From the cell containing the given text, extract its center point as [x, y] coordinate. 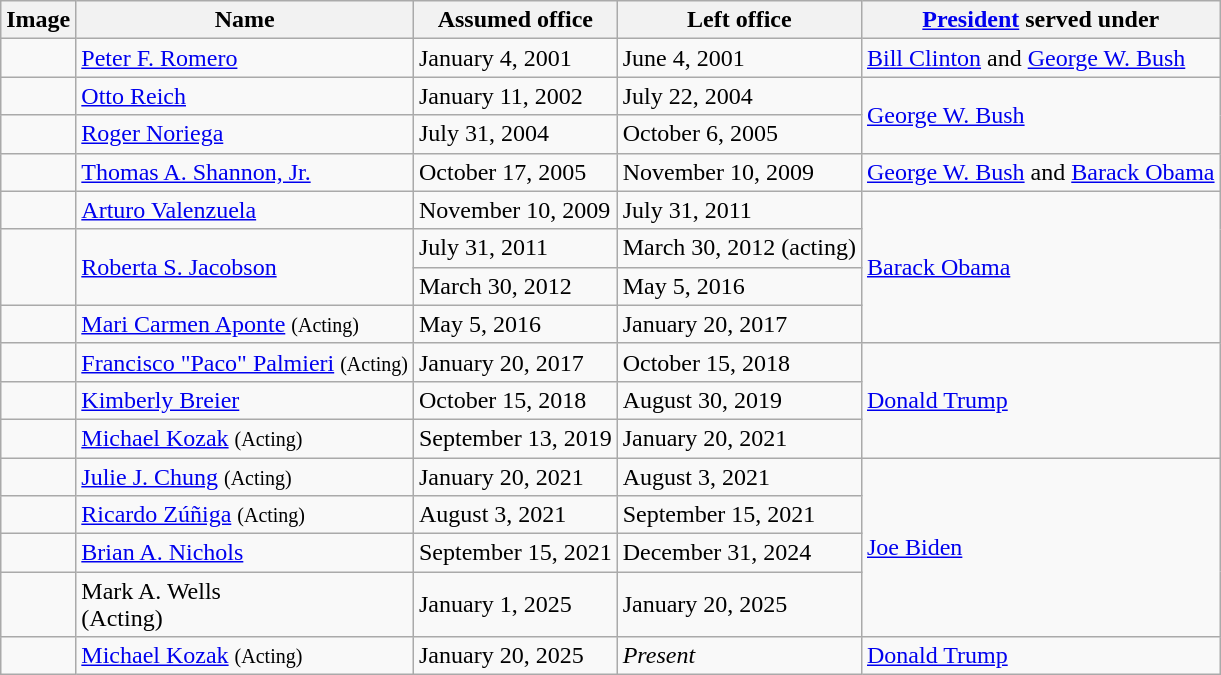
March 30, 2012 [515, 286]
Kimberly Breier [245, 400]
Francisco "Paco" Palmieri (Acting) [245, 362]
Thomas A. Shannon, Jr. [245, 172]
Mari Carmen Aponte (Acting) [245, 324]
December 31, 2024 [739, 553]
January 1, 2025 [515, 604]
August 30, 2019 [739, 400]
Roberta S. Jacobson [245, 267]
October 6, 2005 [739, 134]
Joe Biden [1040, 548]
June 4, 2001 [739, 58]
Barack Obama [1040, 267]
Left office [739, 20]
George W. Bush and Barack Obama [1040, 172]
President served under [1040, 20]
Assumed office [515, 20]
July 31, 2004 [515, 134]
Name [245, 20]
Otto Reich [245, 96]
Present [739, 656]
January 11, 2002 [515, 96]
Brian A. Nichols [245, 553]
July 22, 2004 [739, 96]
January 4, 2001 [515, 58]
Bill Clinton and George W. Bush [1040, 58]
Mark A. Wells(Acting) [245, 604]
March 30, 2012 (acting) [739, 248]
Roger Noriega [245, 134]
Image [38, 20]
George W. Bush [1040, 115]
Ricardo Zúñiga (Acting) [245, 515]
Arturo Valenzuela [245, 210]
Peter F. Romero [245, 58]
September 13, 2019 [515, 438]
October 17, 2005 [515, 172]
Julie J. Chung (Acting) [245, 477]
